From the cell containing the given text, extract its center point as [X, Y] coordinate. 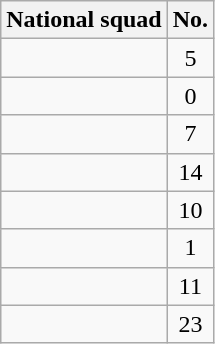
23 [190, 324]
14 [190, 172]
0 [190, 96]
11 [190, 286]
No. [190, 20]
National squad [84, 20]
10 [190, 210]
7 [190, 134]
5 [190, 58]
1 [190, 248]
